Determine the [x, y] coordinate at the center of the cell enclosing the given text.  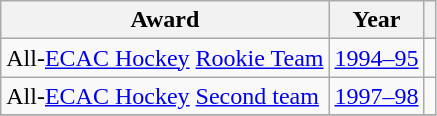
1994–95 [376, 58]
All-ECAC Hockey Second team [165, 96]
1997–98 [376, 96]
Award [165, 20]
Year [376, 20]
All-ECAC Hockey Rookie Team [165, 58]
